From the cell containing the given text, extract its center point as [x, y] coordinate. 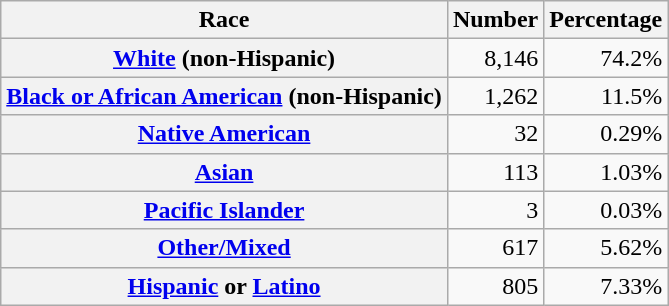
Other/Mixed [224, 248]
7.33% [606, 286]
Black or African American (non-Hispanic) [224, 96]
Number [495, 20]
32 [495, 134]
0.29% [606, 134]
Pacific Islander [224, 210]
74.2% [606, 58]
Race [224, 20]
11.5% [606, 96]
Hispanic or Latino [224, 286]
Asian [224, 172]
5.62% [606, 248]
805 [495, 286]
Native American [224, 134]
Percentage [606, 20]
617 [495, 248]
8,146 [495, 58]
White (non-Hispanic) [224, 58]
3 [495, 210]
1.03% [606, 172]
1,262 [495, 96]
0.03% [606, 210]
113 [495, 172]
